Search for the cell housing the specified text and yield its [x, y] center coordinate. 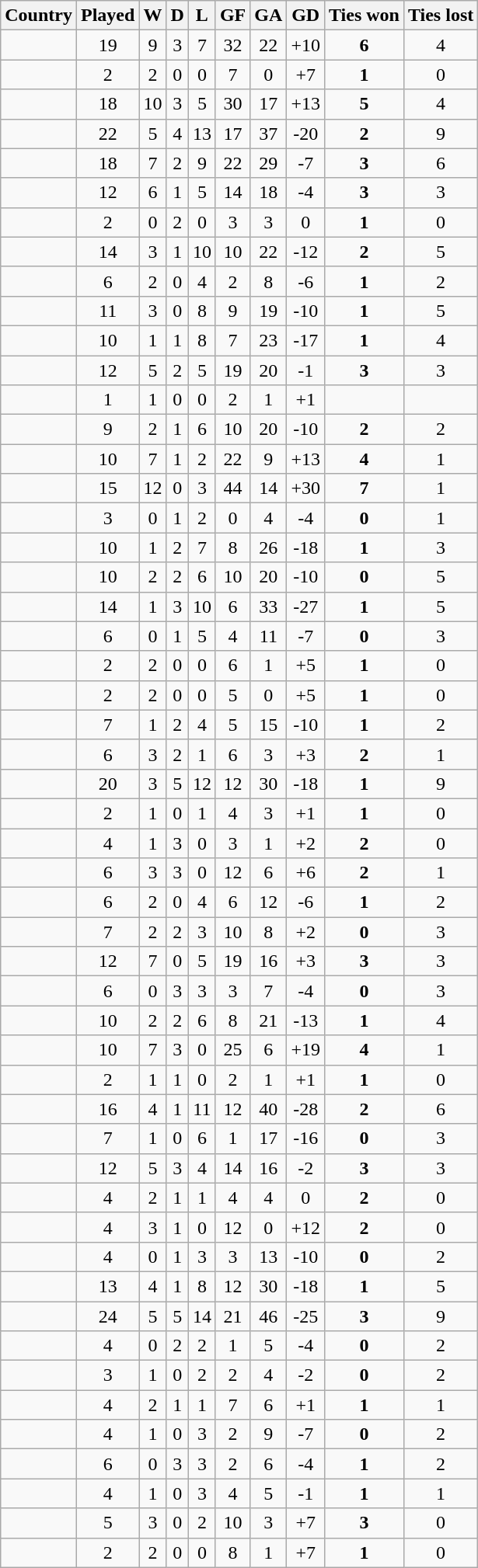
33 [269, 607]
37 [269, 134]
+19 [306, 1050]
24 [107, 1316]
GF [232, 16]
GD [306, 16]
+10 [306, 45]
-17 [306, 340]
-20 [306, 134]
Played [107, 16]
W [152, 16]
L [202, 16]
+12 [306, 1227]
-13 [306, 1020]
GA [269, 16]
-12 [306, 252]
-27 [306, 607]
+6 [306, 873]
26 [269, 548]
32 [232, 45]
46 [269, 1316]
D [177, 16]
23 [269, 340]
44 [232, 488]
-16 [306, 1139]
-25 [306, 1316]
Ties lost [440, 16]
Country [39, 16]
+30 [306, 488]
-28 [306, 1109]
Ties won [364, 16]
25 [232, 1050]
40 [269, 1109]
29 [269, 163]
